For the text-containing cell, return its midpoint in [x, y] coordinate format. 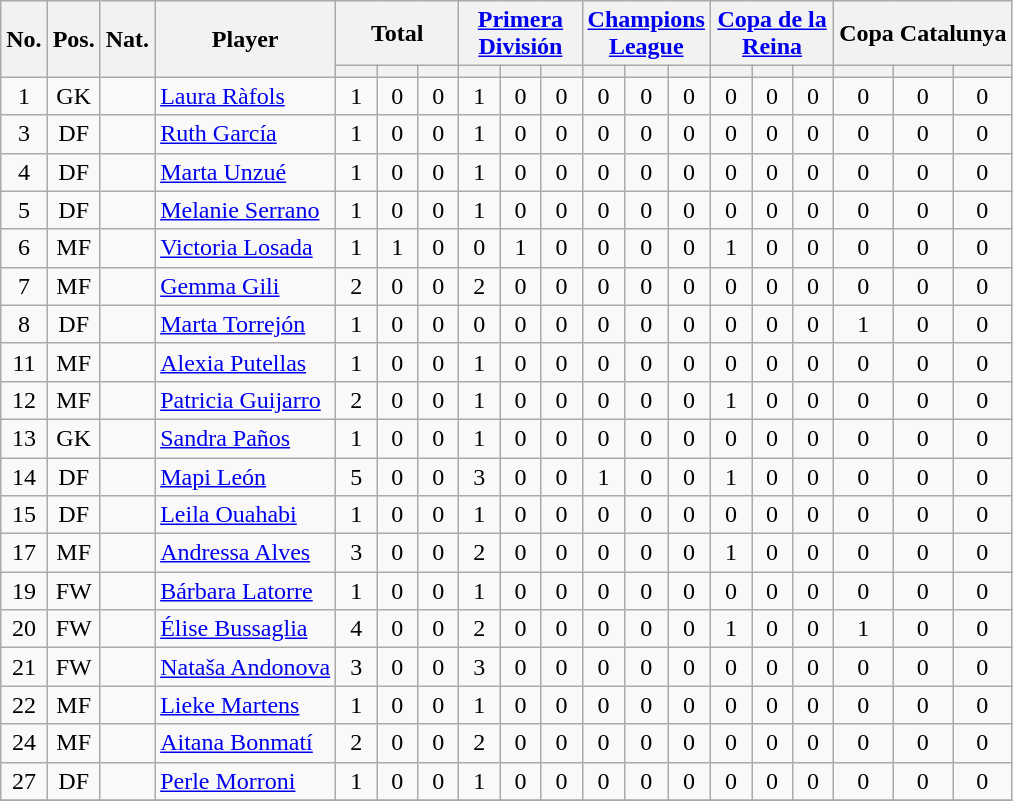
Mapi León [246, 477]
Leila Ouahabi [246, 515]
Copa de la Reina [772, 34]
8 [24, 324]
Marta Torrejón [246, 324]
20 [24, 629]
21 [24, 667]
Perle Morroni [246, 781]
6 [24, 248]
Nataša Andonova [246, 667]
Andressa Alves [246, 553]
17 [24, 553]
Marta Unzué [246, 172]
Champions League [646, 34]
Primera División [520, 34]
Gemma Gili [246, 286]
Melanie Serrano [246, 210]
Laura Ràfols [246, 96]
Copa Catalunya [923, 34]
22 [24, 705]
Lieke Martens [246, 705]
Bárbara Latorre [246, 591]
11 [24, 362]
Sandra Paños [246, 438]
19 [24, 591]
12 [24, 400]
Total [398, 34]
27 [24, 781]
Élise Bussaglia [246, 629]
Ruth García [246, 134]
15 [24, 515]
Victoria Losada [246, 248]
Pos. [74, 39]
Aitana Bonmatí [246, 743]
14 [24, 477]
Nat. [127, 39]
Alexia Putellas [246, 362]
7 [24, 286]
No. [24, 39]
24 [24, 743]
13 [24, 438]
Player [246, 39]
Patricia Guijarro [246, 400]
